Output the (X, Y) coordinate of the center of the cell containing the given text.  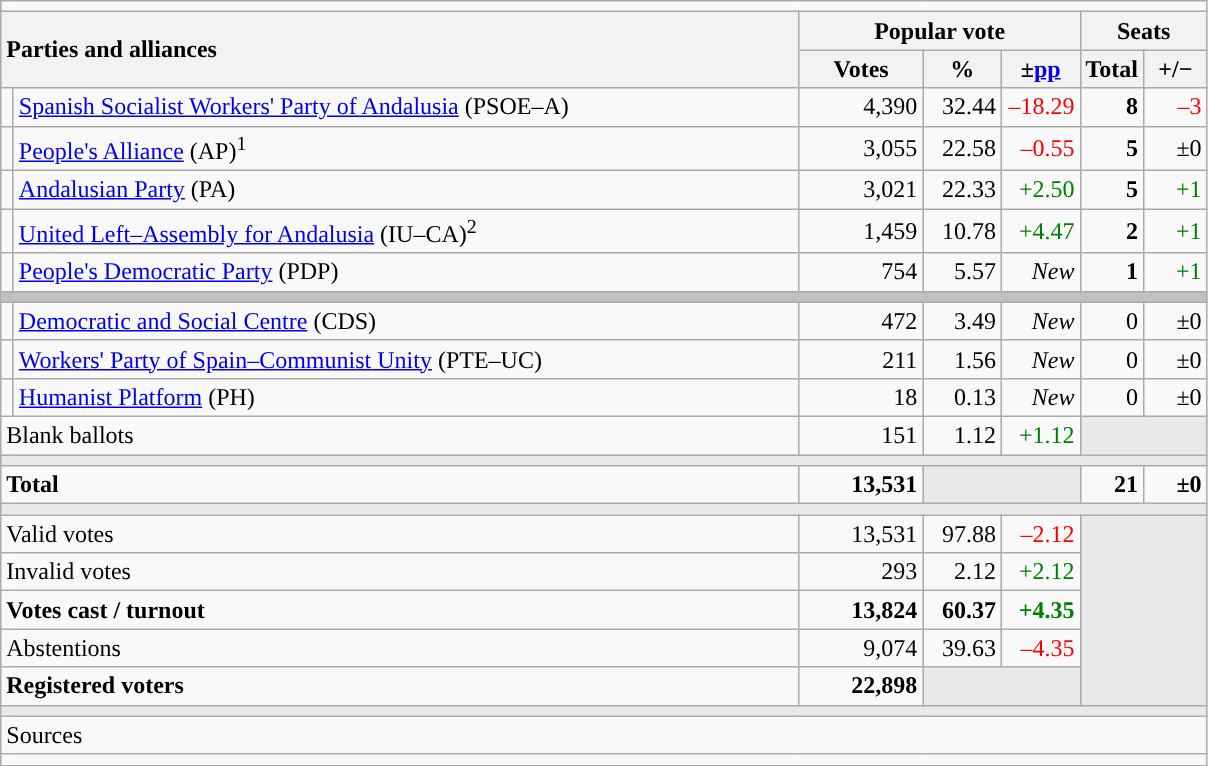
–2.12 (1040, 534)
+/− (1176, 69)
Seats (1144, 31)
22.58 (962, 148)
1.12 (962, 435)
Humanist Platform (PH) (406, 397)
–18.29 (1040, 107)
9,074 (861, 648)
+2.50 (1040, 190)
Sources (604, 735)
Registered voters (400, 686)
10.78 (962, 232)
1.56 (962, 359)
+1.12 (1040, 435)
+4.47 (1040, 232)
3,055 (861, 148)
39.63 (962, 648)
211 (861, 359)
% (962, 69)
–3 (1176, 107)
1,459 (861, 232)
People's Democratic Party (PDP) (406, 272)
±pp (1040, 69)
People's Alliance (AP)1 (406, 148)
97.88 (962, 534)
754 (861, 272)
8 (1112, 107)
Spanish Socialist Workers' Party of Andalusia (PSOE–A) (406, 107)
0.13 (962, 397)
2.12 (962, 572)
4,390 (861, 107)
60.37 (962, 610)
5.57 (962, 272)
Votes cast / turnout (400, 610)
Popular vote (940, 31)
Invalid votes (400, 572)
–4.35 (1040, 648)
32.44 (962, 107)
Votes (861, 69)
21 (1112, 485)
2 (1112, 232)
Workers' Party of Spain–Communist Unity (PTE–UC) (406, 359)
13,824 (861, 610)
22,898 (861, 686)
United Left–Assembly for Andalusia (IU–CA)2 (406, 232)
3,021 (861, 190)
472 (861, 321)
3.49 (962, 321)
+4.35 (1040, 610)
Abstentions (400, 648)
–0.55 (1040, 148)
22.33 (962, 190)
Blank ballots (400, 435)
+2.12 (1040, 572)
1 (1112, 272)
Valid votes (400, 534)
151 (861, 435)
Andalusian Party (PA) (406, 190)
18 (861, 397)
Parties and alliances (400, 50)
Democratic and Social Centre (CDS) (406, 321)
293 (861, 572)
